Pinpoint the cell where the given text exists, returning its [x, y] midpoint coordinate. 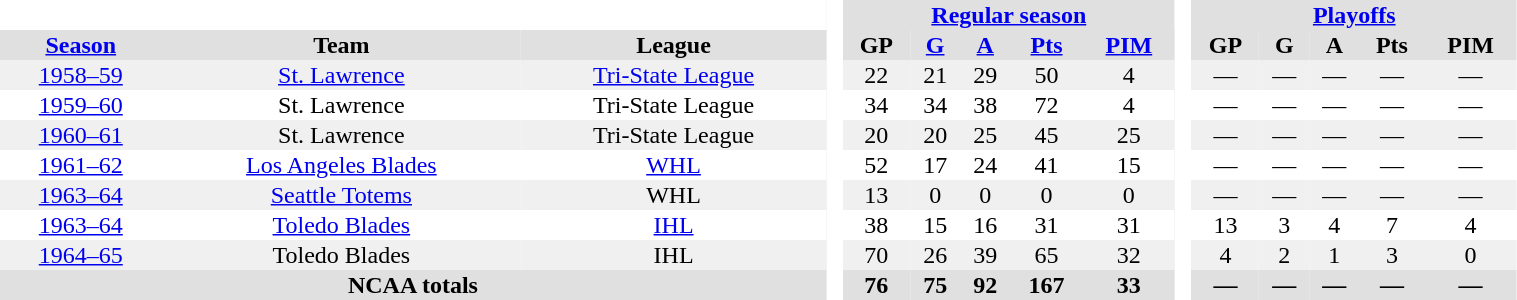
33 [1129, 285]
41 [1046, 165]
52 [876, 165]
50 [1046, 75]
72 [1046, 105]
1961–62 [81, 165]
76 [876, 285]
1964–65 [81, 255]
24 [985, 165]
Regular season [1009, 15]
1958–59 [81, 75]
NCAA totals [413, 285]
45 [1046, 135]
39 [985, 255]
Team [342, 45]
21 [935, 75]
65 [1046, 255]
Playoffs [1354, 15]
Seattle Totems [342, 195]
92 [985, 285]
7 [1392, 225]
1 [1334, 255]
70 [876, 255]
29 [985, 75]
26 [935, 255]
Los Angeles Blades [342, 165]
Season [81, 45]
17 [935, 165]
1960–61 [81, 135]
75 [935, 285]
16 [985, 225]
League [674, 45]
32 [1129, 255]
167 [1046, 285]
1959–60 [81, 105]
22 [876, 75]
2 [1284, 255]
